Search for the cell housing the specified text and yield its [x, y] center coordinate. 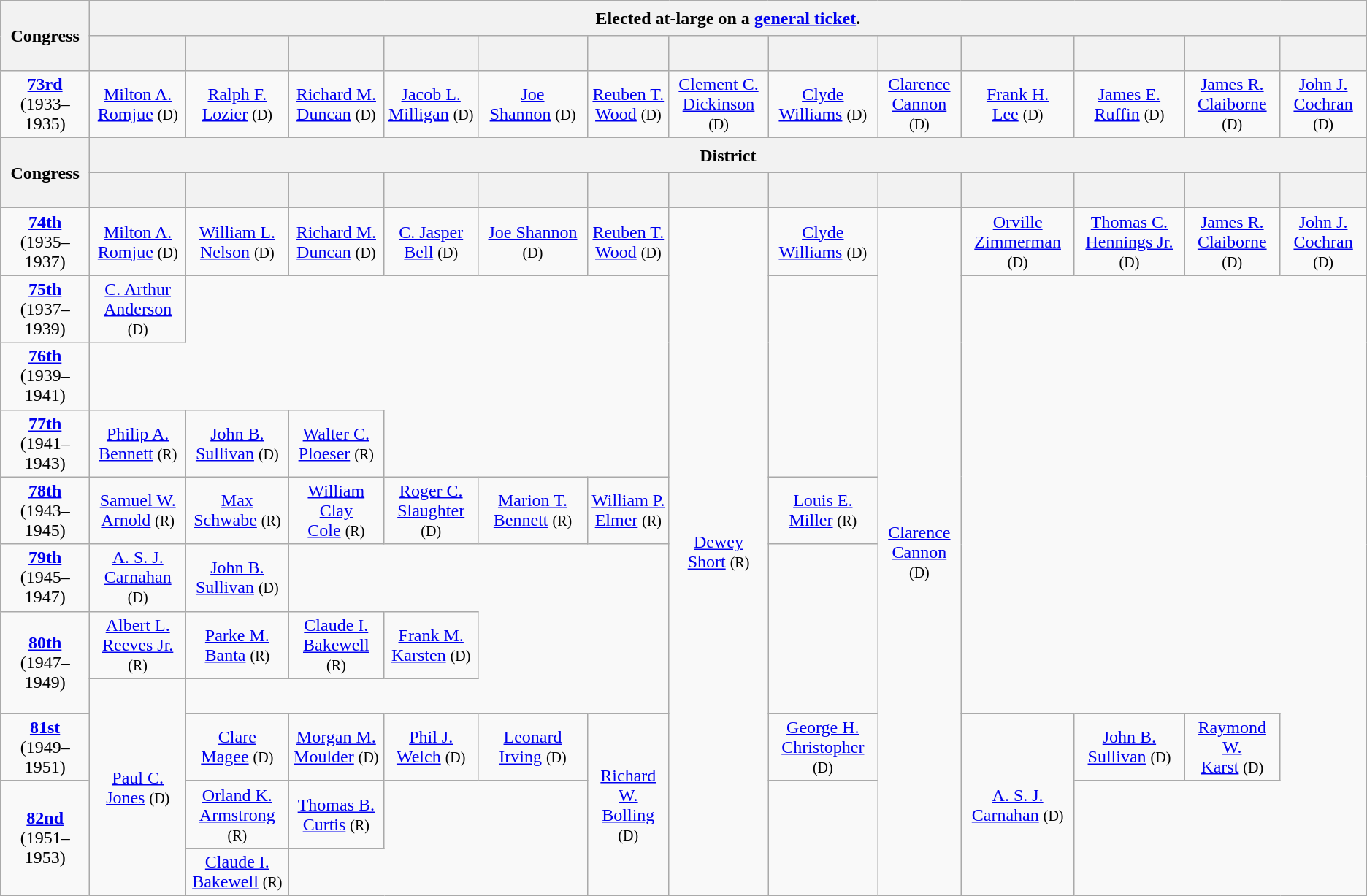
Louis E.Miller (R) [823, 510]
74th(1935–1937) [45, 242]
Joe Shannon (D) [533, 242]
Philip A.Bennett (R) [138, 443]
C. JasperBell (D) [431, 242]
MaxSchwabe (R) [237, 510]
76th(1939–1941) [45, 376]
DeweyShort (R) [719, 552]
LeonardIrving (D) [533, 747]
77th(1941–1943) [45, 443]
William ClayCole (R) [336, 510]
Marion T.Bennett (R) [533, 510]
Clement C.Dickinson (D) [719, 104]
C. ArthurAnderson (D) [138, 309]
JoeShannon (D) [533, 104]
Phil J.Welch (D) [431, 747]
Richard W.Bolling (D) [628, 805]
George H.Christopher (D) [823, 747]
Frank H.Lee (D) [1018, 104]
Walter C.Ploeser (R) [336, 443]
William P.Elmer (R) [628, 510]
Roger C.Slaughter (D) [431, 510]
Ralph F.Lozier (D) [237, 104]
80th(1947–1949) [45, 662]
82nd(1951–1953) [45, 838]
Albert L.Reeves Jr. (R) [138, 645]
Paul C.Jones (D) [138, 787]
District [729, 156]
75th(1937–1939) [45, 309]
Elected at-large on a general ticket. [729, 18]
Jacob L.Milligan (D) [431, 104]
James E.Ruffin (D) [1129, 104]
William L.Nelson (D) [237, 242]
Frank M.Karsten (D) [431, 645]
Raymond W.Karst (D) [1233, 747]
81st(1949–1951) [45, 747]
OrvilleZimmerman (D) [1018, 242]
Thomas C.Hennings Jr. (D) [1129, 242]
Parke M.Banta (R) [237, 645]
Orland K.Armstrong (R) [237, 814]
73rd(1933–1935) [45, 104]
Samuel W.Arnold (R) [138, 510]
79th(1945–1947) [45, 578]
Morgan M.Moulder (D) [336, 747]
Thomas B.Curtis (R) [336, 814]
ClareMagee (D) [237, 747]
78th(1943–1945) [45, 510]
